Search for the cell housing the specified text and yield its (X, Y) center coordinate. 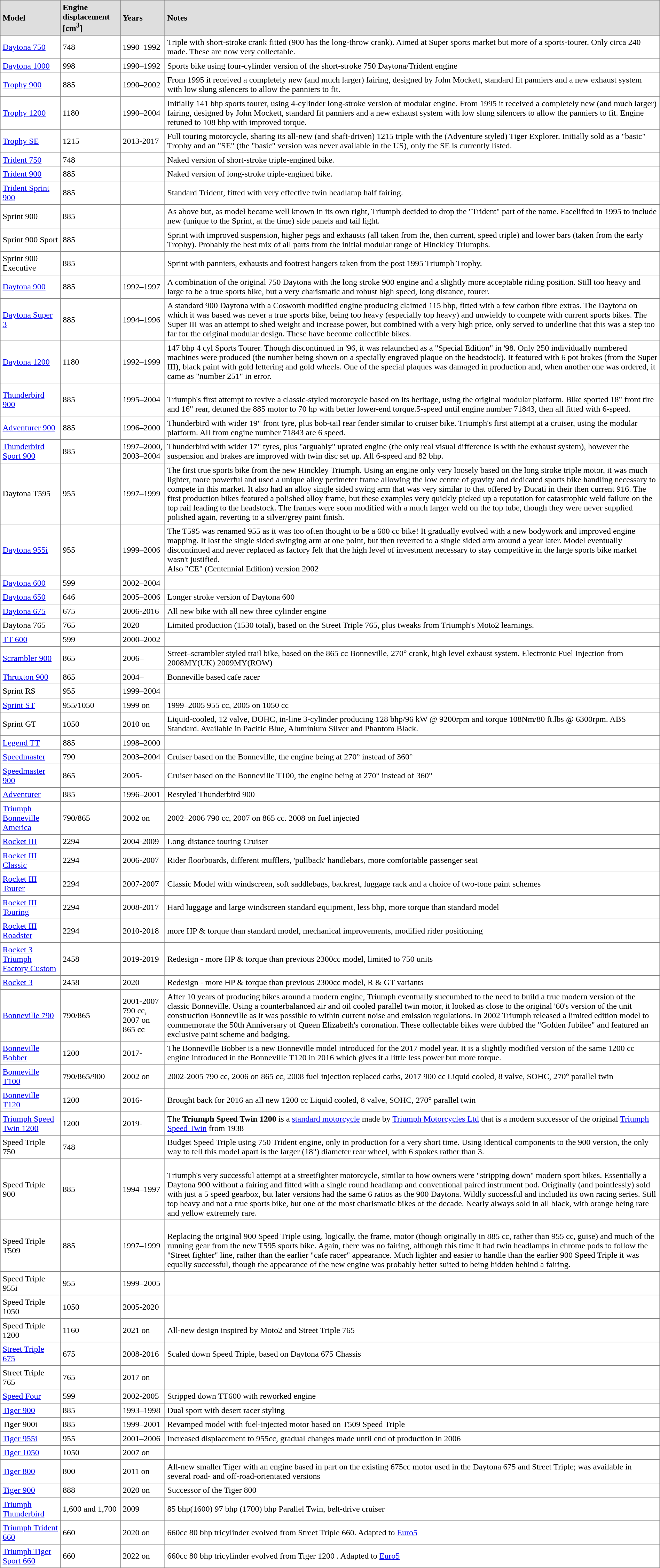
2006– (143, 658)
Daytona 1200 (31, 362)
2005- (143, 776)
2004– (143, 677)
1998–2000 (143, 743)
Bonneville T100 (31, 1077)
Speed Triple 1200 (31, 1331)
2007-2007 (143, 884)
Engine displacement [cm3] (90, 18)
1990–2002 (143, 85)
Rocket III Roadster (31, 931)
Speed Four (31, 1396)
Successor of the Tiger 800 (412, 1490)
Hard luggage and large windscreen standard equipment, less bhp, more torque than standard model (412, 907)
Classic Model with windscreen, soft saddlebags, backrest, luggage rack and a choice of two-tone paint schemes (412, 884)
Redesign - more HP & torque than previous 2300cc model, limited to 750 units (412, 959)
Restyled Thunderbird 900 (412, 795)
Naked version of short-stroke triple-engined bike. (412, 160)
Long-distance touring Cruiser (412, 842)
Street Triple 765 (31, 1378)
All-new design inspired by Moto2 and Street Triple 765 (412, 1331)
660cc 80 bhp tricylinder evolved from Tiger 1200 . Adapted to Euro5 (412, 1556)
Revamped model with fuel-injected motor based on T509 Speed Triple (412, 1425)
Years (143, 18)
Adventurer 900 (31, 428)
2001–2006 (143, 1438)
955/1050 (90, 705)
Tiger 1050 (31, 1453)
Triumph Bonneville America (31, 818)
2008-2016 (143, 1354)
Trident 900 (31, 174)
Daytona 1000 (31, 66)
Trophy 1200 (31, 113)
Triumph Speed Twin 1200 (31, 1124)
Daytona 675 (31, 611)
Daytona 750 (31, 47)
1996–2000 (143, 428)
Daytona 600 (31, 583)
998 (90, 66)
Speedmaster 900 (31, 776)
2001-2007 790 cc, 2007 on 865 cc (143, 1015)
Cruiser based on the Bonneville T100, the engine being at 270° instead of 360° (412, 776)
2002-2005 790 cc, 2006 on 865 cc, 2008 fuel injection replaced carbs, 2017 900 cc Liquid cooled, 8 valve, SOHC, 270° parallel twin (412, 1077)
Triumph Thunderbird (31, 1509)
1997–2000, 2003–2004 (143, 452)
2016- (143, 1100)
Daytona T595 (31, 494)
1215 (90, 141)
790/865/900 (90, 1077)
Bonneville 790 (31, 1015)
Sprint GT (31, 724)
Street Triple 675 (31, 1354)
2006-2007 (143, 860)
Speed Triple 750 (31, 1147)
Sports bike using four-cylinder version of the short-stroke 750 Daytona/Trident engine (412, 66)
Rocket III Classic (31, 860)
800 (90, 1472)
2006-2016 (143, 611)
Sprint ST (31, 705)
1160 (90, 1331)
2021 on (143, 1331)
Notes (412, 18)
Rocket III (31, 842)
Daytona 900 (31, 287)
2005-2020 (143, 1307)
Daytona 955i (31, 550)
Standard Trident, fitted with very effective twin headlamp half fairing. (412, 193)
Rocket 3 Triumph Factory Custom (31, 959)
Increased displacement to 955cc, gradual changes made until end of production in 2006 (412, 1438)
2019- (143, 1124)
Model (31, 18)
Tiger 955i (31, 1438)
1996–2001 (143, 795)
888 (90, 1490)
2002–2004 (143, 583)
2008-2017 (143, 907)
Tiger 900i (31, 1425)
Speedmaster (31, 757)
1999–2006 (143, 550)
2007 on (143, 1453)
Stripped down TT600 with reworked engine (412, 1396)
Legend TT (31, 743)
Sprint 900 Sport (31, 240)
Sprint 900 (31, 217)
Daytona 765 (31, 625)
2017- (143, 1053)
Thunderbird 900 (31, 400)
Sprint with panniers, exhausts and footrest hangers taken from the post 1995 Triumph Trophy. (412, 264)
Redesign - more HP & torque than previous 2300cc model, R & GT variants (412, 983)
Rocket III Touring (31, 907)
Daytona 650 (31, 597)
Thunderbird Sport 900 (31, 452)
660cc 80 bhp tricylinder evolved from Street Triple 660. Adapted to Euro5 (412, 1533)
Brought back for 2016 an all new 1200 cc Liquid cooled, 8 valve, SOHC, 270° parallel twin (412, 1100)
1992–1997 (143, 287)
1993–1998 (143, 1410)
Scrambler 900 (31, 658)
Rocket 3 (31, 983)
Rocket III Tourer (31, 884)
Dual sport with desert racer styling (412, 1410)
Bonneville based cafe racer (412, 677)
1995–2004 (143, 400)
Adventurer (31, 795)
All new bike with all new three cylinder engine (412, 611)
Speed Triple T509 (31, 1246)
2013-2017 (143, 141)
Scaled down Speed Triple, based on Daytona 675 Chassis (412, 1354)
Triumph Tiger Sport 660 (31, 1556)
1999–2005 (143, 1284)
2010-2018 (143, 931)
2022 on (143, 1556)
790 (90, 757)
Daytona Super 3 (31, 320)
Bonneville Bobber (31, 1053)
1999–2004 (143, 691)
Tiger 800 (31, 1472)
Bonneville T120 (31, 1100)
85 bhp(1600) 97 bhp (1700) bhp Parallel Twin, belt-drive cruiser (412, 1509)
Cruiser based on the Bonneville, the engine being at 270° instead of 360° (412, 757)
Trident Sprint 900 (31, 193)
more HP & torque than standard model, mechanical improvements, modified rider positioning (412, 931)
Triumph Trident 660 (31, 1533)
2017 on (143, 1378)
Speed Triple 955i (31, 1284)
1990–2004 (143, 113)
2011 on (143, 1472)
1994–1996 (143, 320)
1999 on (143, 705)
Trophy SE (31, 141)
TT 600 (31, 639)
Trident 750 (31, 160)
Speed Triple 1050 (31, 1307)
2002-2005 (143, 1396)
1992–1999 (143, 362)
2003–2004 (143, 757)
2009 (143, 1509)
1999–2005 955 cc, 2005 on 1050 cc (412, 705)
1994–1997 (143, 1189)
Trophy 900 (31, 85)
Longer stroke version of Daytona 600 (412, 597)
2019-2019 (143, 959)
Speed Triple 900 (31, 1189)
Naked version of long-stroke triple-engined bike. (412, 174)
Sprint 900 Executive (31, 264)
2010 on (143, 724)
Sprint RS (31, 691)
Rider floorboards, different mufflers, 'pullback' handlebars, more comfortable passenger seat (412, 860)
2002–2006 790 cc, 2007 on 865 cc. 2008 on fuel injected (412, 818)
646 (90, 597)
2005–2006 (143, 597)
2000–2002 (143, 639)
2004-2009 (143, 842)
1999–2001 (143, 1425)
Thruxton 900 (31, 677)
Limited production (1530 total), based on the Street Triple 765, plus tweaks from Triumph's Moto2 learnings. (412, 625)
1,600 and 1,700 (90, 1509)
